For the text-containing cell, return its midpoint in [x, y] coordinate format. 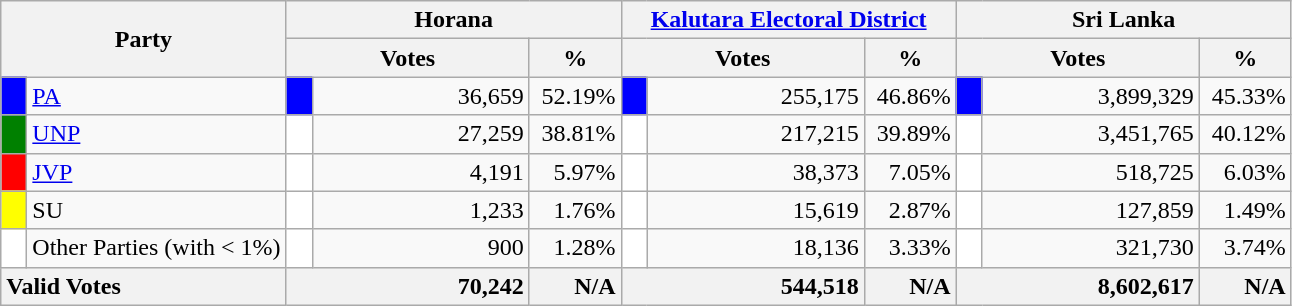
544,518 [742, 286]
SU [156, 210]
4,191 [420, 172]
Party [144, 39]
JVP [156, 172]
217,215 [756, 134]
PA [156, 96]
Horana [454, 20]
1.28% [575, 248]
900 [420, 248]
3,899,329 [1090, 96]
5.97% [575, 172]
518,725 [1090, 172]
18,136 [756, 248]
7.05% [910, 172]
38,373 [756, 172]
40.12% [1245, 134]
1.49% [1245, 210]
1,233 [420, 210]
UNP [156, 134]
36,659 [420, 96]
127,859 [1090, 210]
6.03% [1245, 172]
Sri Lanka [1124, 20]
15,619 [756, 210]
45.33% [1245, 96]
3.74% [1245, 248]
38.81% [575, 134]
3.33% [910, 248]
39.89% [910, 134]
3,451,765 [1090, 134]
Valid Votes [144, 286]
1.76% [575, 210]
Kalutara Electoral District [788, 20]
46.86% [910, 96]
321,730 [1090, 248]
27,259 [420, 134]
Other Parties (with < 1%) [156, 248]
70,242 [408, 286]
255,175 [756, 96]
52.19% [575, 96]
8,602,617 [1078, 286]
2.87% [910, 210]
